Pinpoint the cell where the given text exists, returning its [x, y] midpoint coordinate. 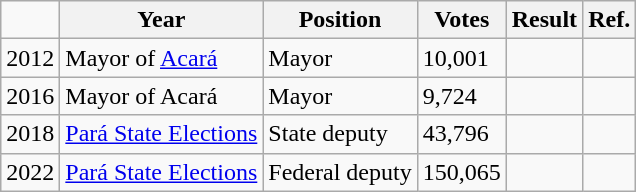
Votes [462, 20]
2022 [30, 172]
Result [544, 20]
2012 [30, 58]
Federal deputy [340, 172]
10,001 [462, 58]
Year [162, 20]
2018 [30, 134]
Position [340, 20]
150,065 [462, 172]
2016 [30, 96]
43,796 [462, 134]
9,724 [462, 96]
Ref. [610, 20]
State deputy [340, 134]
